Determine the [x, y] coordinate at the center of the cell enclosing the given text.  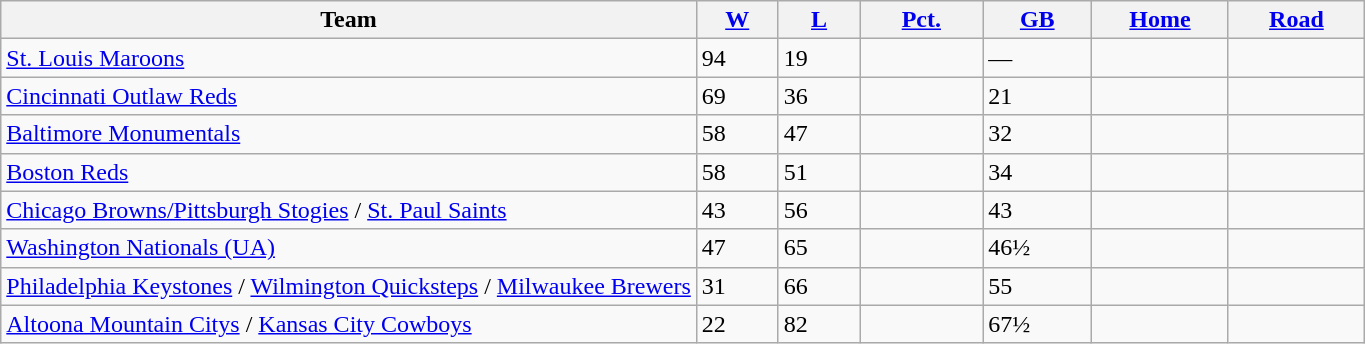
Home [1160, 20]
Baltimore Monumentals [349, 134]
67½ [1038, 324]
Washington Nationals (UA) [349, 248]
Philadelphia Keystones / Wilmington Quicksteps / Milwaukee Brewers [349, 286]
22 [737, 324]
Pct. [922, 20]
Boston Reds [349, 172]
32 [1038, 134]
St. Louis Maroons [349, 58]
94 [737, 58]
GB [1038, 20]
46½ [1038, 248]
56 [819, 210]
66 [819, 286]
Team [349, 20]
21 [1038, 96]
— [1038, 58]
Chicago Browns/Pittsburgh Stogies / St. Paul Saints [349, 210]
82 [819, 324]
51 [819, 172]
34 [1038, 172]
55 [1038, 286]
W [737, 20]
65 [819, 248]
Cincinnati Outlaw Reds [349, 96]
69 [737, 96]
Road [1296, 20]
Altoona Mountain Citys / Kansas City Cowboys [349, 324]
L [819, 20]
19 [819, 58]
31 [737, 286]
36 [819, 96]
